Provide the (X, Y) coordinate of the cell's center where the given text is located.  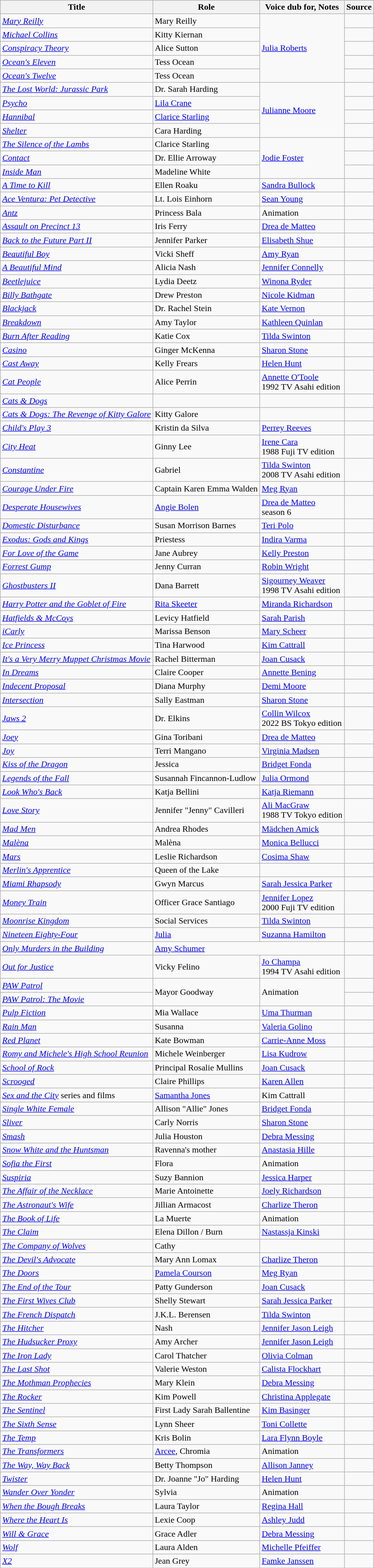
The Affair of the Necklace (77, 1191)
Collin Wilcox2022 BS Tokyo edition (302, 719)
Forrest Gump (77, 567)
Joy (77, 751)
Marie Antoinette (206, 1191)
Carol Thatcher (206, 1356)
Shelter (77, 130)
Michele Weinberger (206, 1054)
Back to the Future Part II (77, 240)
Lara Flynn Boyle (302, 1438)
Lexie Coop (206, 1520)
Jodie Foster (302, 158)
Kim Powell (206, 1397)
Sex and the City series and films (77, 1095)
Claire Phillips (206, 1081)
Annette Bening (302, 673)
Jennifer Connelly (302, 268)
A Time to Kill (77, 185)
The Sentinel (77, 1410)
Sandra Bullock (302, 185)
Miami Rhapsody (77, 884)
Sally Eastman (206, 700)
Amy Taylor (206, 322)
Burn After Reading (77, 336)
Smash (77, 1136)
Carly Norris (206, 1122)
Ellen Roaku (206, 185)
Patty Gunderson (206, 1287)
Source (359, 7)
Money Train (77, 902)
Valeria Golino (302, 1026)
Indecent Proposal (77, 686)
It's a Very Merry Muppet Christmas Movie (77, 659)
When the Bough Breaks (77, 1506)
Suspiria (77, 1177)
Only Murders in the Building (77, 948)
The Hitcher (77, 1328)
Cast Away (77, 363)
Ali MacGraw1988 TV Tokyo edition (302, 810)
The Sixth Sense (77, 1424)
Ocean's Twelve (77, 76)
Jennifer Parker (206, 240)
Exodus: Gods and Kings (77, 539)
Drea de Matteoseason 6 (302, 507)
Desperate Housewives (77, 507)
First Lady Sarah Ballentine (206, 1410)
The Mothman Prophecies (77, 1383)
Assault on Precinct 13 (77, 226)
Domestic Disturbance (77, 526)
Demi Moore (302, 686)
Claire Cooper (206, 673)
Julia Houston (206, 1136)
Kitty Galore (206, 414)
The Claim (77, 1232)
Julia (206, 935)
Grace Adler (206, 1533)
Jennifer Lopez2000 Fuji TV edition (302, 902)
Jessica Harper (302, 1177)
Wander Over Yonder (77, 1492)
The Company of Wolves (77, 1246)
Virginia Madsen (302, 751)
Wolf (77, 1547)
Voice dub for, Notes (302, 7)
Moonrise Kingdom (77, 921)
Merlin's Apprentice (77, 870)
La Muerte (206, 1218)
Katja Bellini (206, 792)
Gina Toribani (206, 737)
Michael Collins (77, 35)
Lisa Kudrow (302, 1054)
Mia Wallace (206, 1013)
Sigourney Weaver1998 TV Asahi edition (302, 585)
Kathleen Quinlan (302, 322)
Child's Play 3 (77, 428)
Annette O'Toole1992 TV Asahi edition (302, 382)
Cara Harding (206, 130)
Arcee, Chromia (206, 1451)
Terri Mangano (206, 751)
The Temp (77, 1438)
The Lost World: Jurassic Park (77, 89)
Twister (77, 1479)
Julia Ormond (302, 778)
Principal Rosalie Mullins (206, 1068)
Suzy Bannion (206, 1177)
Susannah Fincannon-Ludlow (206, 778)
Samantha Jones (206, 1095)
Nastassja Kinski (302, 1232)
Alice Sutton (206, 48)
Where the Heart Is (77, 1520)
Mayor Goodway (206, 992)
Romy and Michele's High School Reunion (77, 1054)
Look Who's Back (77, 792)
Allison "Allie" Jones (206, 1109)
Perrey Reeves (302, 428)
Teri Polo (302, 526)
Ace Ventura: Pet Detective (77, 199)
Nineteen Eighty-Four (77, 935)
J.K.L. Berensen (206, 1314)
Cosima Shaw (302, 856)
Nicole Kidman (302, 295)
Dr. Rachel Stein (206, 309)
Calista Flockhart (302, 1369)
The Book of Life (77, 1218)
Irene Cara1988 Fuji TV edition (302, 446)
Amy Schumer (249, 948)
Shelly Stewart (206, 1300)
Red Planet (77, 1040)
Olivia Colman (302, 1356)
Valerie Weston (206, 1369)
Scrooged (77, 1081)
Mary Ann Lomax (206, 1259)
Dr. Elkins (206, 719)
Tina Harwood (206, 645)
Ice Princess (77, 645)
Alice Perrin (206, 382)
Angie Bolen (206, 507)
Kitty Kiernan (206, 35)
Beetlejuice (77, 281)
Levicy Hatfield (206, 617)
Mars (77, 856)
Uma Thurman (302, 1013)
Title (77, 7)
Allison Janney (302, 1465)
The First Wives Club (77, 1300)
Iris Ferry (206, 226)
Lynn Sheer (206, 1424)
Lydia Deetz (206, 281)
The Hudsucker Proxy (77, 1342)
The Last Shot (77, 1369)
Single White Female (77, 1109)
Blackjack (77, 309)
Ginger McKenna (206, 350)
Casino (77, 350)
Amy Archer (206, 1342)
Laura Alden (206, 1547)
Inside Man (77, 172)
Ghostbusters II (77, 585)
Psycho (77, 103)
Monica Bellucci (302, 843)
Kelly Preston (302, 553)
PAW Patrol (77, 985)
Legends of the Fall (77, 778)
Billy Bathgate (77, 295)
Cat People (77, 382)
Captain Karen Emma Walden (206, 489)
Dr. Ellie Arroway (206, 158)
X2 (77, 1561)
Jo Champa1994 TV Asahi edition (302, 967)
Karen Allen (302, 1081)
Jane Aubrey (206, 553)
Harry Potter and the Goblet of Fire (77, 604)
PAW Patrol: The Movie (77, 999)
Antz (77, 213)
Kristin da Silva (206, 428)
Tilda Swinton2008 TV Asahi edition (302, 470)
The Way, Way Back (77, 1465)
Katja Riemann (302, 792)
City Heat (77, 446)
Diana Murphy (206, 686)
Anastasia Hille (302, 1150)
Mädchen Amick (302, 829)
Sylvia (206, 1492)
Rain Man (77, 1026)
Sarah Parish (302, 617)
The Astronaut's Wife (77, 1205)
Hannibal (77, 117)
Dr. Sarah Harding (206, 89)
The French Dispatch (77, 1314)
Jean Grey (206, 1561)
Joey (77, 737)
Susan Morrison Barnes (206, 526)
The Rocker (77, 1397)
Love Story (77, 810)
Suzanna Hamilton (302, 935)
Robin Wright (302, 567)
The End of the Tour (77, 1287)
Princess Bala (206, 213)
Julia Roberts (302, 48)
Kate Vernon (302, 309)
Marissa Benson (206, 631)
Ocean's Eleven (77, 62)
Laura Taylor (206, 1506)
Amy Ryan (302, 254)
Mary Scheer (302, 631)
Kiss of the Dragon (77, 764)
Jessica (206, 764)
Jaws 2 (77, 719)
Flora (206, 1164)
Ravenna's mother (206, 1150)
Toni Collette (302, 1424)
Madeline White (206, 172)
Will & Grace (77, 1533)
Elena Dillon / Burn (206, 1232)
Christina Applegate (302, 1397)
Indira Varma (302, 539)
Ashley Judd (302, 1520)
Hatfields & McCoys (77, 617)
Priestess (206, 539)
Intersection (77, 700)
The Iron Lady (77, 1356)
In Dreams (77, 673)
Contact (77, 158)
Cats & Dogs: The Revenge of Kitty Galore (77, 414)
Susanna (206, 1026)
For Love of the Game (77, 553)
Carrie-Anne Moss (302, 1040)
Alicia Nash (206, 268)
A Beautiful Mind (77, 268)
Pulp Fiction (77, 1013)
The Devil's Advocate (77, 1259)
Kelly Frears (206, 363)
Kim Basinger (302, 1410)
Courage Under Fire (77, 489)
Mary Klein (206, 1383)
Ginny Lee (206, 446)
Betty Thompson (206, 1465)
Sliver (77, 1122)
Famke Janssen (302, 1561)
Beautiful Boy (77, 254)
Joely Richardson (302, 1191)
Queen of the Lake (206, 870)
Dr. Joanne "Jo" Harding (206, 1479)
Dana Barrett (206, 585)
Miranda Richardson (302, 604)
Social Services (206, 921)
Gwyn Marcus (206, 884)
Sofia the First (77, 1164)
Lila Crane (206, 103)
Winona Ryder (302, 281)
Conspiracy Theory (77, 48)
Cathy (206, 1246)
School of Rock (77, 1068)
The Transformers (77, 1451)
Sean Young (302, 199)
Out for Justice (77, 967)
The Silence of the Lambs (77, 144)
Jennifer "Jenny" Cavilleri (206, 810)
Michelle Pfeiffer (302, 1547)
Kris Bolin (206, 1438)
Jillian Armacost (206, 1205)
Drew Preston (206, 295)
Snow White and the Huntsman (77, 1150)
Breakdown (77, 322)
Nash (206, 1328)
Constantine (77, 470)
Rachel Bitterman (206, 659)
Elisabeth Shue (302, 240)
Andrea Rhodes (206, 829)
Leslie Richardson (206, 856)
iCarly (77, 631)
Gabriel (206, 470)
Katie Cox (206, 336)
Regina Hall (302, 1506)
Vicki Sheff (206, 254)
Mad Men (77, 829)
Lt. Lois Einhorn (206, 199)
Pamela Courson (206, 1273)
Vicky Felino (206, 967)
Role (206, 7)
Officer Grace Santiago (206, 902)
The Doors (77, 1273)
Cats & Dogs (77, 401)
Julianne Moore (302, 110)
Kate Bowman (206, 1040)
Jenny Curran (206, 567)
Rita Skeeter (206, 604)
